Output the (X, Y) coordinate of the center of the cell containing the given text.  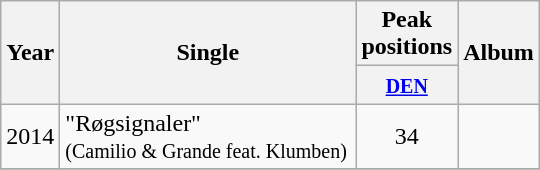
2014 (30, 136)
Year (30, 52)
Single (208, 52)
DEN (407, 85)
"Røgsignaler"(Camilio & Grande feat. Klumben) (208, 136)
Album (499, 52)
Peak positions (407, 34)
34 (407, 136)
